Output the [X, Y] coordinate of the center of the cell containing the given text.  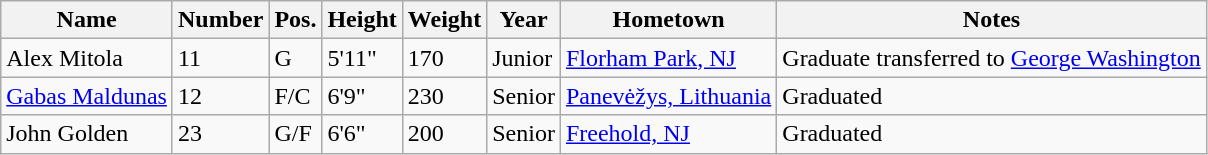
Panevėžys, Lithuania [668, 96]
6'6" [362, 134]
John Golden [87, 134]
F/C [296, 96]
G [296, 58]
170 [444, 58]
Florham Park, NJ [668, 58]
11 [220, 58]
Notes [992, 20]
Graduate transferred to George Washington [992, 58]
Year [524, 20]
Hometown [668, 20]
12 [220, 96]
Alex Mitola [87, 58]
Junior [524, 58]
200 [444, 134]
Gabas Maldunas [87, 96]
Weight [444, 20]
G/F [296, 134]
230 [444, 96]
Height [362, 20]
Pos. [296, 20]
Freehold, NJ [668, 134]
5'11" [362, 58]
23 [220, 134]
Number [220, 20]
6'9" [362, 96]
Name [87, 20]
